Determine the [X, Y] coordinate at the center of the cell enclosing the given text.  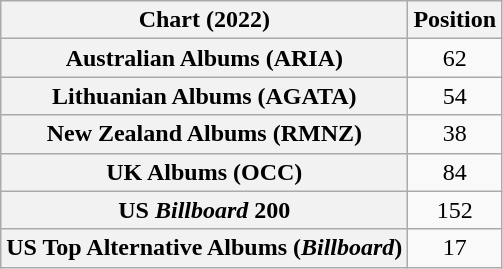
US Billboard 200 [204, 210]
Australian Albums (ARIA) [204, 58]
US Top Alternative Albums (Billboard) [204, 248]
62 [455, 58]
54 [455, 96]
UK Albums (OCC) [204, 172]
17 [455, 248]
Chart (2022) [204, 20]
38 [455, 134]
152 [455, 210]
Position [455, 20]
New Zealand Albums (RMNZ) [204, 134]
Lithuanian Albums (AGATA) [204, 96]
84 [455, 172]
